Provide the [x, y] coordinate of the cell's center where the given text is located.  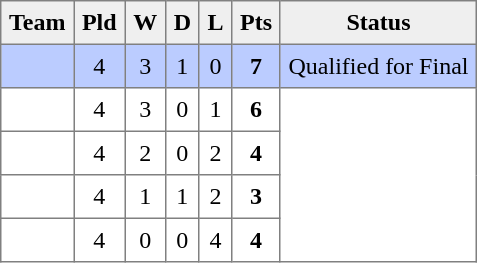
Pts [256, 23]
6 [256, 110]
L [216, 23]
W [145, 23]
Team [38, 23]
Pld [100, 23]
7 [256, 66]
Qualified for Final [378, 66]
D [182, 23]
Status [378, 23]
